Output the (X, Y) coordinate of the center of the cell containing the given text.  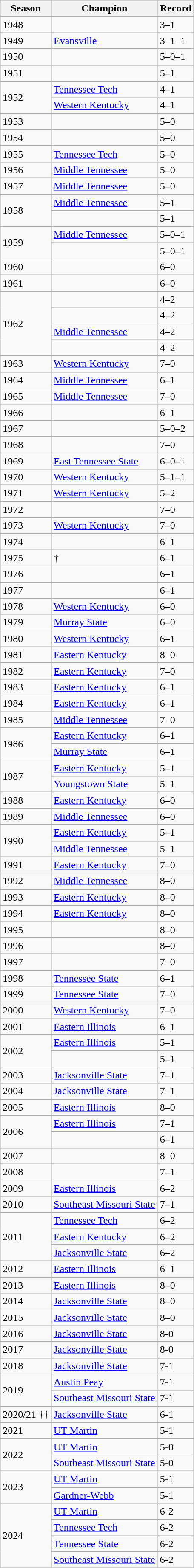
2012 (26, 1269)
1955 (26, 154)
2022 (26, 1455)
1954 (26, 138)
1966 (26, 412)
1978 (26, 606)
1990 (26, 841)
6-1 (176, 1414)
1953 (26, 121)
2017 (26, 1350)
1950 (26, 57)
1985 (26, 720)
2010 (26, 1204)
1956 (26, 170)
1993 (26, 897)
5–2 (176, 493)
1965 (26, 396)
East Tennessee State (104, 461)
2018 (26, 1366)
1973 (26, 526)
1971 (26, 493)
2011 (26, 1236)
1984 (26, 703)
1967 (26, 428)
Austin Peay (104, 1382)
1989 (26, 816)
Gardner-Webb (104, 1495)
1983 (26, 687)
Record (176, 8)
1972 (26, 510)
1969 (26, 461)
1975 (26, 558)
2023 (26, 1487)
1981 (26, 655)
2009 (26, 1188)
Season (26, 8)
1957 (26, 186)
2015 (26, 1317)
5–0–2 (176, 428)
1952 (26, 97)
1951 (26, 73)
1974 (26, 542)
1992 (26, 881)
5–1–1 (176, 477)
Champion (104, 8)
1948 (26, 25)
1998 (26, 978)
1979 (26, 622)
1949 (26, 41)
1961 (26, 283)
1997 (26, 962)
1982 (26, 671)
1960 (26, 267)
2005 (26, 1107)
Youngstown State (104, 784)
1994 (26, 913)
2014 (26, 1301)
1988 (26, 800)
1995 (26, 929)
1968 (26, 445)
1970 (26, 477)
3–1–1 (176, 41)
1980 (26, 639)
1977 (26, 590)
1962 (26, 324)
1991 (26, 865)
2016 (26, 1334)
2003 (26, 1075)
2001 (26, 1027)
2002 (26, 1051)
2007 (26, 1156)
1986 (26, 744)
2024 (26, 1536)
2019 (26, 1390)
Evansville (104, 41)
3–1 (176, 25)
6–0–1 (176, 461)
1963 (26, 364)
1959 (26, 243)
2006 (26, 1132)
1964 (26, 380)
1999 (26, 994)
2013 (26, 1285)
2021 (26, 1430)
1996 (26, 946)
2004 (26, 1091)
2000 (26, 1011)
† (104, 558)
1987 (26, 776)
2020/21 †† (26, 1414)
1958 (26, 211)
1976 (26, 574)
2008 (26, 1172)
